Scan for the cell matching the given text and deliver its (X, Y) coordinate at center. 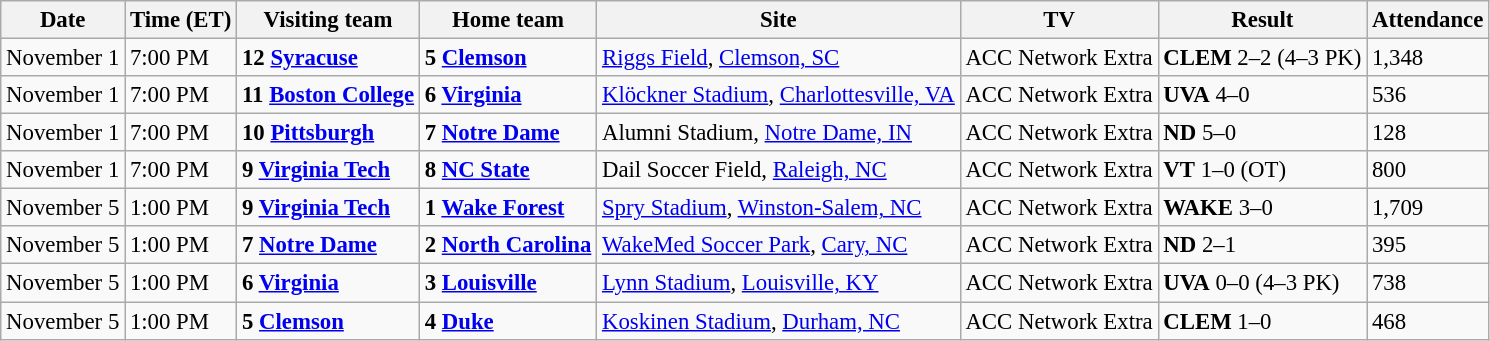
536 (1428, 95)
TV (1059, 20)
738 (1428, 283)
8 NC State (508, 170)
VT 1–0 (OT) (1262, 170)
WAKE 3–0 (1262, 208)
468 (1428, 321)
1 Wake Forest (508, 208)
ND 5–0 (1262, 133)
Time (ET) (181, 20)
3 Louisville (508, 283)
Spry Stadium, Winston-Salem, NC (778, 208)
2 North Carolina (508, 245)
CLEM 1–0 (1262, 321)
WakeMed Soccer Park, Cary, NC (778, 245)
Lynn Stadium, Louisville, KY (778, 283)
Date (63, 20)
4 Duke (508, 321)
Attendance (1428, 20)
800 (1428, 170)
Result (1262, 20)
Alumni Stadium, Notre Dame, IN (778, 133)
UVA 0–0 (4–3 PK) (1262, 283)
10 Pittsburgh (328, 133)
128 (1428, 133)
12 Syracuse (328, 58)
11 Boston College (328, 95)
Klöckner Stadium, Charlottesville, VA (778, 95)
UVA 4–0 (1262, 95)
Site (778, 20)
Dail Soccer Field, Raleigh, NC (778, 170)
Koskinen Stadium, Durham, NC (778, 321)
ND 2–1 (1262, 245)
CLEM 2–2 (4–3 PK) (1262, 58)
1,348 (1428, 58)
395 (1428, 245)
1,709 (1428, 208)
Riggs Field, Clemson, SC (778, 58)
Visiting team (328, 20)
Home team (508, 20)
